Capture the cell that displays the provided text and extract its (X, Y) central coordinate. 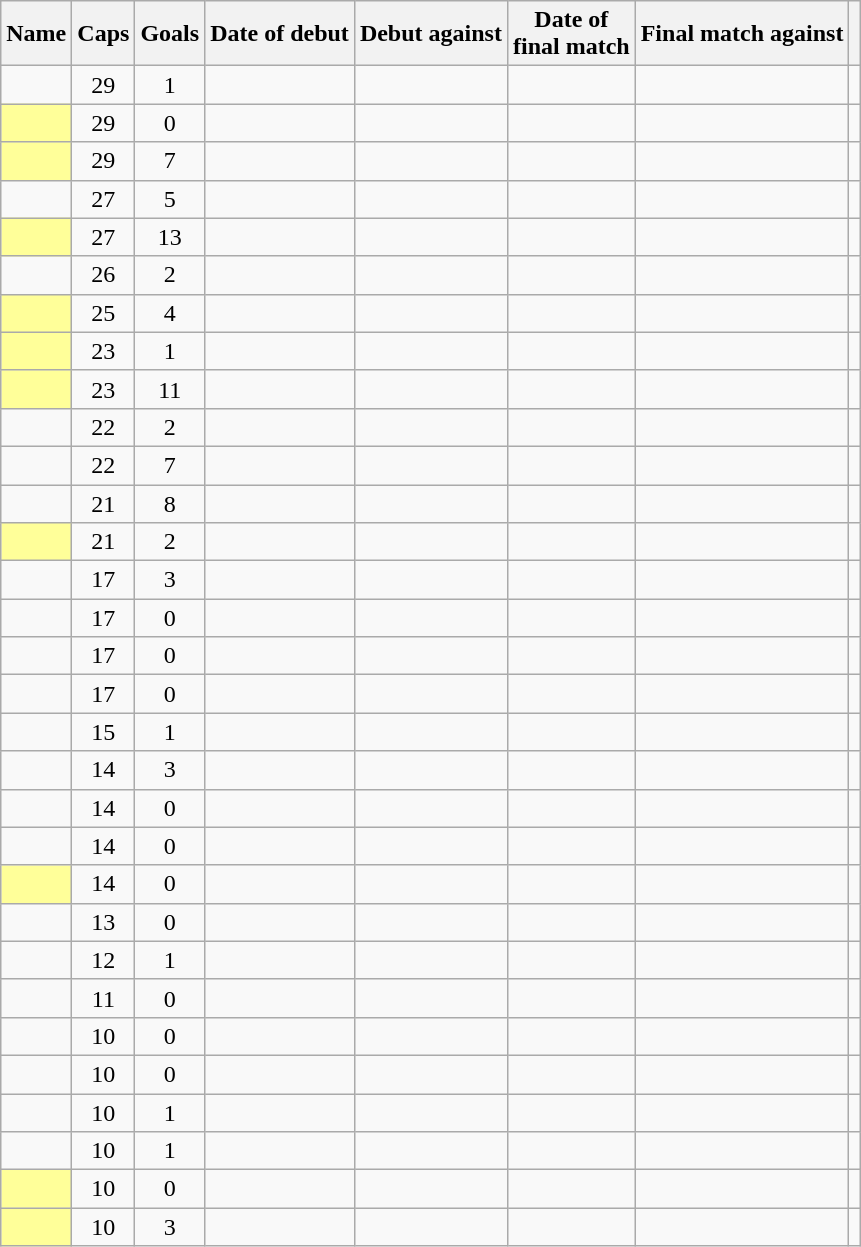
Goals (170, 34)
25 (104, 313)
Name (36, 34)
4 (170, 313)
Debut against (430, 34)
Final match against (742, 34)
12 (104, 960)
26 (104, 275)
Date offinal match (571, 34)
8 (170, 503)
Caps (104, 34)
5 (170, 199)
15 (104, 732)
Date of debut (280, 34)
